For the text-containing cell, return its midpoint in [x, y] coordinate format. 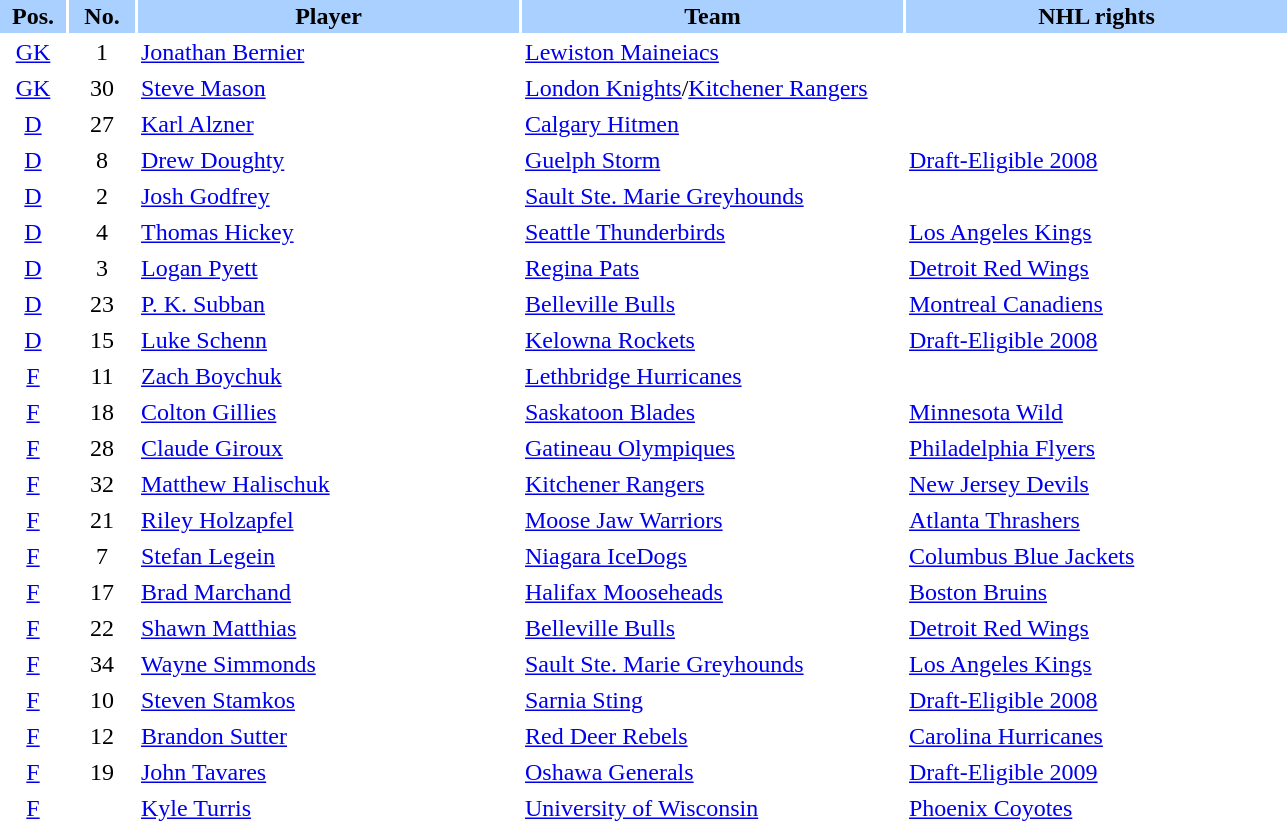
Colton Gillies [328, 412]
Niagara IceDogs [712, 556]
18 [102, 412]
Kelowna Rockets [712, 340]
32 [102, 484]
Drew Doughty [328, 160]
Columbus Blue Jackets [1096, 556]
Lewiston Maineiacs [712, 52]
Calgary Hitmen [712, 124]
12 [102, 736]
23 [102, 304]
Player [328, 16]
Stefan Legein [328, 556]
Boston Bruins [1096, 592]
Logan Pyett [328, 268]
Thomas Hickey [328, 232]
Sarnia Sting [712, 700]
7 [102, 556]
Seattle Thunderbirds [712, 232]
Pos. [33, 16]
Saskatoon Blades [712, 412]
28 [102, 448]
Montreal Canadiens [1096, 304]
8 [102, 160]
22 [102, 628]
15 [102, 340]
1 [102, 52]
Steve Mason [328, 88]
Brad Marchand [328, 592]
NHL rights [1096, 16]
Gatineau Olympiques [712, 448]
Red Deer Rebels [712, 736]
Riley Holzapfel [328, 520]
Josh Godfrey [328, 196]
Halifax Mooseheads [712, 592]
21 [102, 520]
Oshawa Generals [712, 772]
John Tavares [328, 772]
2 [102, 196]
Team [712, 16]
10 [102, 700]
Atlanta Thrashers [1096, 520]
No. [102, 16]
30 [102, 88]
Wayne Simmonds [328, 664]
Matthew Halischuk [328, 484]
Luke Schenn [328, 340]
4 [102, 232]
Philadelphia Flyers [1096, 448]
Brandon Sutter [328, 736]
3 [102, 268]
Jonathan Bernier [328, 52]
Claude Giroux [328, 448]
Moose Jaw Warriors [712, 520]
P. K. Subban [328, 304]
Lethbridge Hurricanes [712, 376]
11 [102, 376]
Kitchener Rangers [712, 484]
19 [102, 772]
34 [102, 664]
Guelph Storm [712, 160]
Regina Pats [712, 268]
17 [102, 592]
Steven Stamkos [328, 700]
27 [102, 124]
Minnesota Wild [1096, 412]
Shawn Matthias [328, 628]
Karl Alzner [328, 124]
London Knights/Kitchener Rangers [712, 88]
Draft-Eligible 2009 [1096, 772]
New Jersey Devils [1096, 484]
Carolina Hurricanes [1096, 736]
Zach Boychuk [328, 376]
